Return (x, y) of the center of cell containing provided text 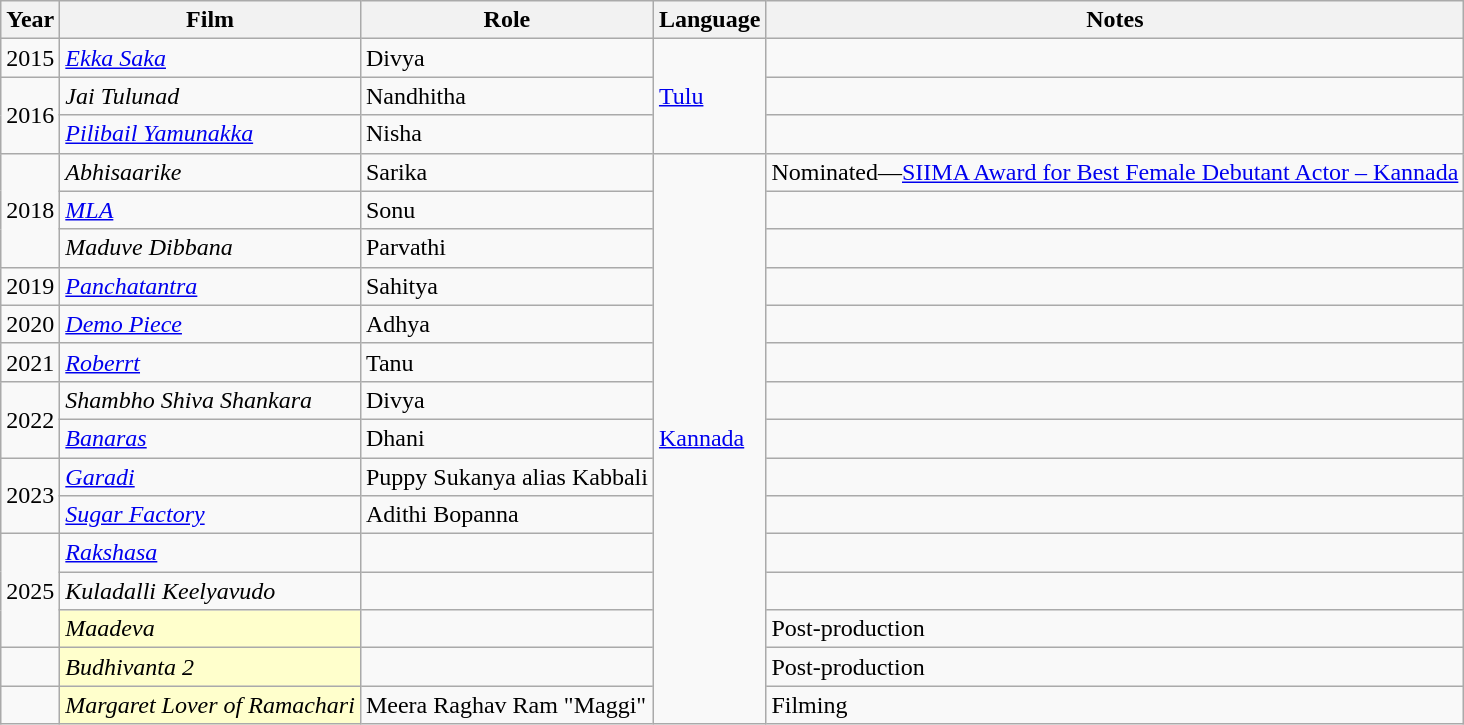
Demo Piece (210, 324)
2016 (30, 115)
Language (709, 20)
Dhani (506, 438)
Banaras (210, 438)
Abhisaarike (210, 172)
Kuladalli Keelyavudo (210, 591)
Jai Tulunad (210, 96)
Panchatantra (210, 286)
2023 (30, 496)
Nisha (506, 134)
Tanu (506, 362)
Year (30, 20)
Margaret Lover of Ramachari (210, 705)
Sugar Factory (210, 515)
2022 (30, 419)
Film (210, 20)
Nandhitha (506, 96)
Maduve Dibbana (210, 248)
Role (506, 20)
Tulu (709, 96)
Adithi Bopanna (506, 515)
2021 (30, 362)
Budhivanta 2 (210, 667)
Kannada (709, 438)
Filming (1115, 705)
Ekka Saka (210, 58)
2025 (30, 591)
Garadi (210, 477)
Maadeva (210, 629)
Pilibail Yamunakka (210, 134)
Parvathi (506, 248)
Adhya (506, 324)
Shambho Shiva Shankara (210, 400)
2019 (30, 286)
Notes (1115, 20)
Puppy Sukanya alias Kabbali (506, 477)
Sarika (506, 172)
Rakshasa (210, 553)
MLA (210, 210)
Nominated—SIIMA Award for Best Female Debutant Actor – Kannada (1115, 172)
Meera Raghav Ram "Maggi" (506, 705)
2020 (30, 324)
2015 (30, 58)
2018 (30, 210)
Sonu (506, 210)
Sahitya (506, 286)
Roberrt (210, 362)
